Identify which cell holds the provided text, then report its [x, y] central coordinate. 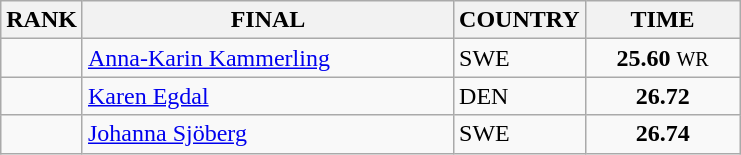
Johanna Sjöberg [268, 134]
26.74 [662, 134]
RANK [42, 20]
Anna-Karin Kammerling [268, 58]
COUNTRY [520, 20]
25.60 WR [662, 58]
Karen Egdal [268, 96]
26.72 [662, 96]
TIME [662, 20]
FINAL [268, 20]
DEN [520, 96]
